Extract the [x, y] coordinate from the center of the cell holding the provided text.  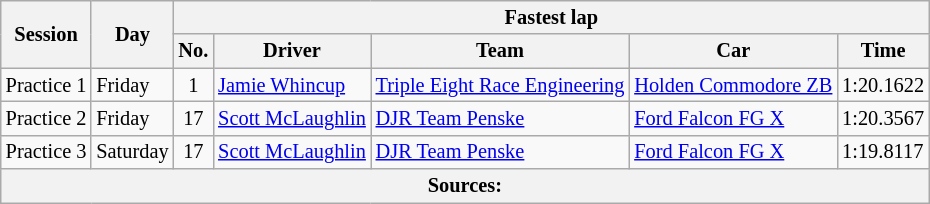
Sources: [465, 186]
Saturday [132, 152]
1:20.1622 [883, 85]
Session [46, 34]
Driver [292, 51]
Time [883, 51]
Day [132, 34]
Fastest lap [552, 17]
Jamie Whincup [292, 85]
Practice 1 [46, 85]
No. [194, 51]
Practice 2 [46, 118]
1 [194, 85]
Team [500, 51]
Holden Commodore ZB [733, 85]
Triple Eight Race Engineering [500, 85]
1:20.3567 [883, 118]
Car [733, 51]
Practice 3 [46, 152]
1:19.8117 [883, 152]
